Provide the (X, Y) coordinate of the cell's center where the given text is located.  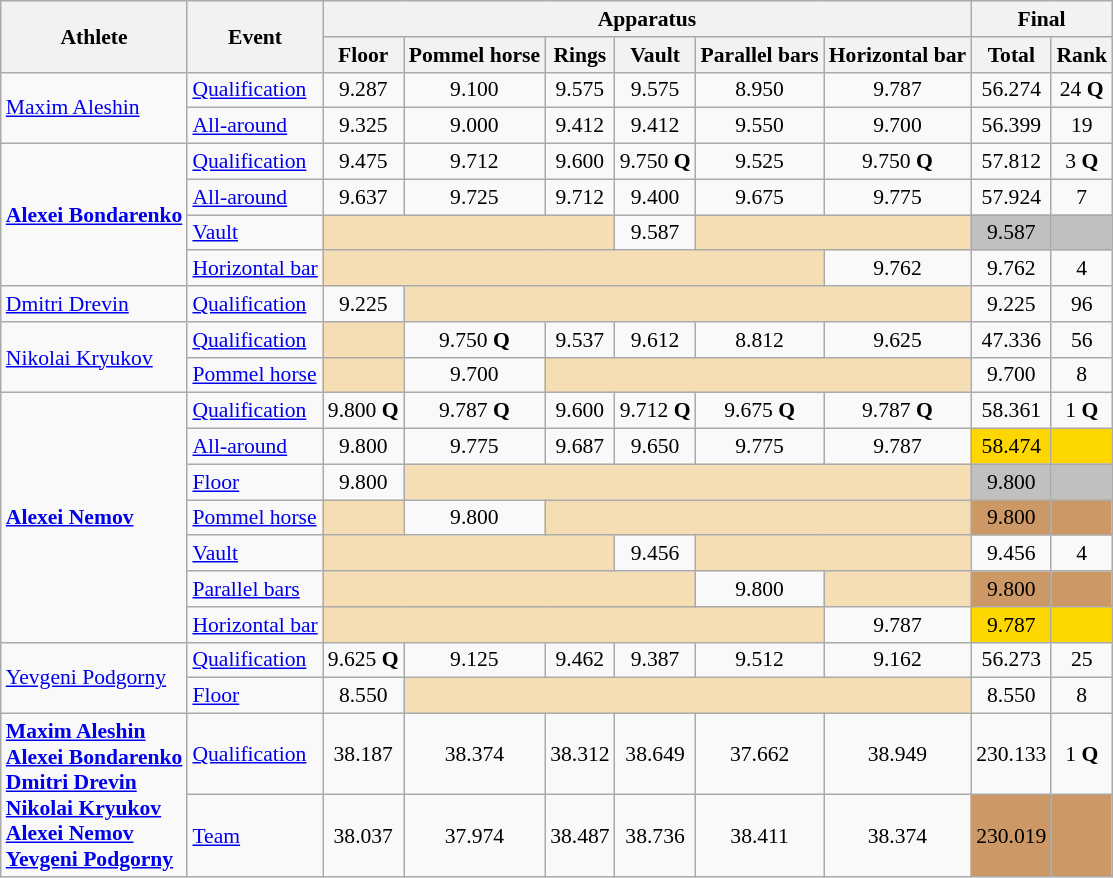
Maxim Aleshin (94, 108)
56.399 (1011, 126)
Final (1042, 19)
38.949 (898, 755)
3 Q (1082, 162)
Apparatus (647, 19)
9.287 (364, 90)
57.924 (1011, 197)
Maxim AleshinAlexei BondarenkoDmitri DrevinNikolai KryukovAlexei NemovYevgeni Podgorny (94, 796)
9.725 (474, 197)
9.650 (656, 447)
Dmitri Drevin (94, 304)
57.812 (1011, 162)
9.525 (760, 162)
9.612 (656, 340)
9.100 (474, 90)
9.550 (760, 126)
38.411 (760, 836)
19 (1082, 126)
9.637 (364, 197)
37.974 (474, 836)
25 (1082, 660)
9.800 Q (364, 411)
9.162 (898, 660)
8.950 (760, 90)
38.037 (364, 836)
Yevgeni Podgorny (94, 678)
56 (1082, 340)
38.187 (364, 755)
38.487 (580, 836)
9.387 (656, 660)
9.400 (656, 197)
Athlete (94, 36)
Event (254, 36)
58.474 (1011, 447)
56.274 (1011, 90)
Rank (1082, 55)
38.736 (656, 836)
Total (1011, 55)
Alexei Bondarenko (94, 215)
9.675 (760, 197)
9.625 (898, 340)
Team (254, 836)
9.000 (474, 126)
Rings (580, 55)
8.812 (760, 340)
47.336 (1011, 340)
9.512 (760, 660)
56.273 (1011, 660)
58.361 (1011, 411)
24 Q (1082, 90)
37.662 (760, 755)
9.475 (364, 162)
9.462 (580, 660)
7 (1082, 197)
96 (1082, 304)
9.125 (474, 660)
9.625 Q (364, 660)
Alexei Nemov (94, 518)
38.312 (580, 755)
38.649 (656, 755)
9.675 Q (760, 411)
9.537 (580, 340)
230.019 (1011, 836)
9.687 (580, 447)
9.712 Q (656, 411)
Nikolai Kryukov (94, 358)
230.133 (1011, 755)
9.325 (364, 126)
